Detect which cell encompasses the target text, then output its (X, Y) center coordinate. 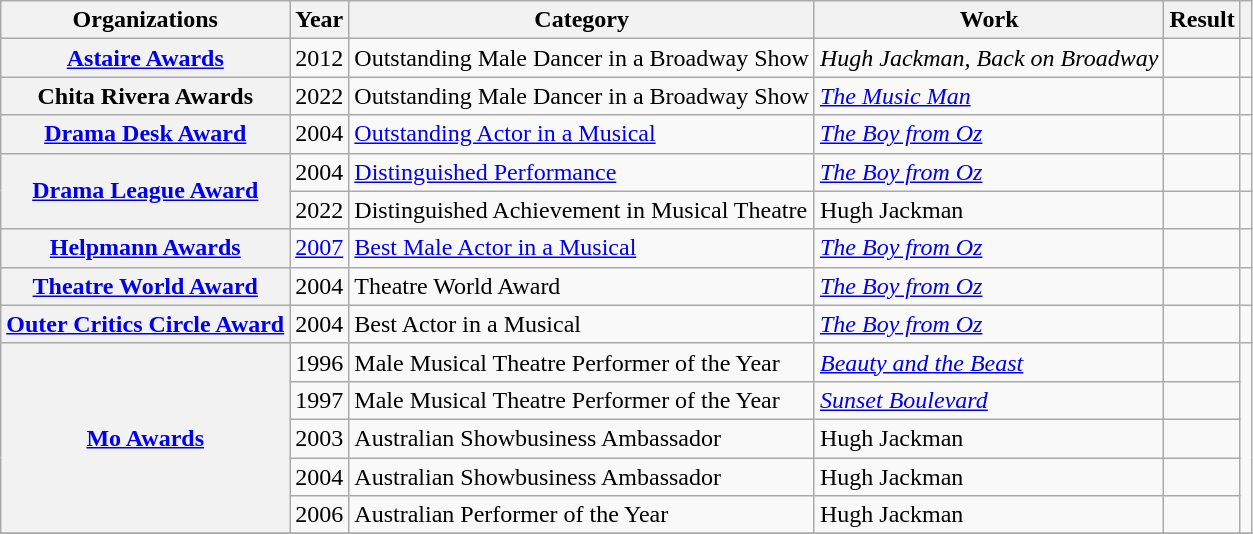
Distinguished Achievement in Musical Theatre (582, 210)
Category (582, 20)
Result (1202, 20)
2006 (320, 515)
Australian Performer of the Year (582, 515)
Drama Desk Award (146, 134)
1996 (320, 362)
Outer Critics Circle Award (146, 324)
Mo Awards (146, 438)
Best Actor in a Musical (582, 324)
Year (320, 20)
Chita Rivera Awards (146, 96)
Drama League Award (146, 191)
Astaire Awards (146, 58)
2007 (320, 248)
The Music Man (988, 96)
Beauty and the Beast (988, 362)
Sunset Boulevard (988, 400)
Helpmann Awards (146, 248)
Hugh Jackman, Back on Broadway (988, 58)
1997 (320, 400)
Best Male Actor in a Musical (582, 248)
2012 (320, 58)
Organizations (146, 20)
Distinguished Performance (582, 172)
Outstanding Actor in a Musical (582, 134)
Work (988, 20)
2003 (320, 438)
